Output the (X, Y) coordinate of the center of the cell containing the given text.  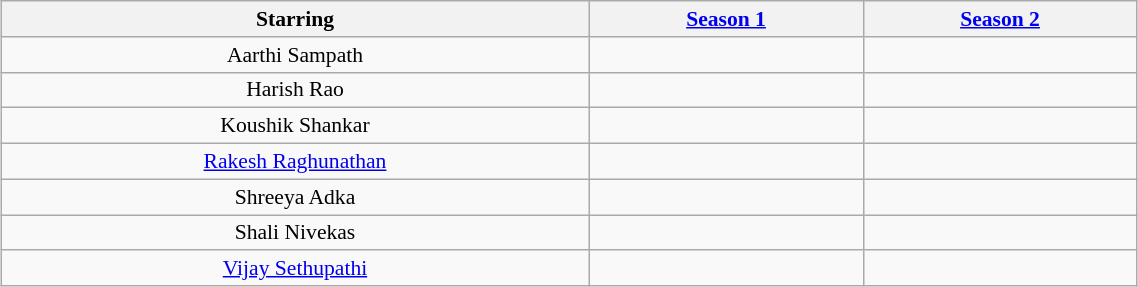
Shreeya Adka (295, 197)
Aarthi Sampath (295, 55)
Vijay Sethupathi (295, 269)
Starring (295, 19)
Koushik Shankar (295, 126)
Season 1 (726, 19)
Shali Nivekas (295, 233)
Harish Rao (295, 90)
Season 2 (1000, 19)
Rakesh Raghunathan (295, 162)
